Return (x, y) of the center of cell containing provided text 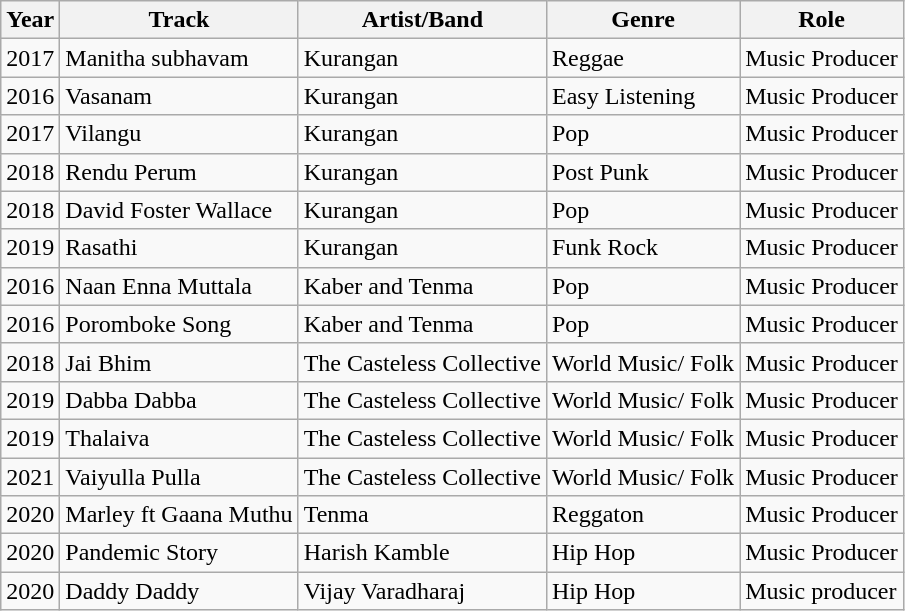
Rasathi (179, 248)
Naan Enna Muttala (179, 286)
Role (822, 20)
Year (30, 20)
Funk Rock (642, 248)
Poromboke Song (179, 324)
Rendu Perum (179, 172)
Music producer (822, 591)
Vijay Varadharaj (422, 591)
2021 (30, 477)
Vasanam (179, 96)
Artist/Band (422, 20)
David Foster Wallace (179, 210)
Daddy Daddy (179, 591)
Reggae (642, 58)
Marley ft Gaana Muthu (179, 515)
Genre (642, 20)
Harish Kamble (422, 553)
Post Punk (642, 172)
Vaiyulla Pulla (179, 477)
Easy Listening (642, 96)
Vilangu (179, 134)
Tenma (422, 515)
Jai Bhim (179, 362)
Track (179, 20)
Pandemic Story (179, 553)
Dabba Dabba (179, 400)
Reggaton (642, 515)
Manitha subhavam (179, 58)
Thalaiva (179, 438)
